Scan for the cell matching the given text and deliver its [X, Y] coordinate at center. 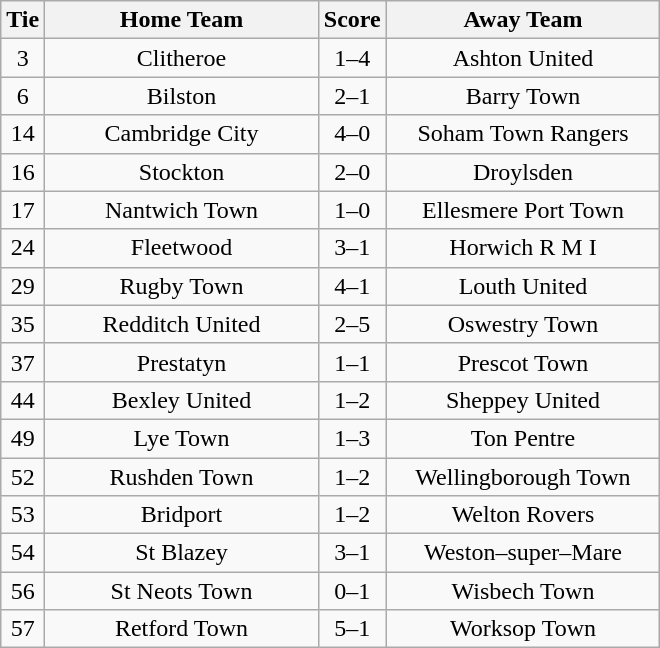
5–1 [352, 629]
Score [352, 20]
6 [23, 96]
29 [23, 286]
St Blazey [182, 553]
Prescot Town [523, 362]
Welton Rovers [523, 515]
54 [23, 553]
4–0 [352, 134]
24 [23, 248]
57 [23, 629]
3 [23, 58]
16 [23, 172]
Droylsden [523, 172]
Wellingborough Town [523, 477]
2–1 [352, 96]
1–4 [352, 58]
17 [23, 210]
Clitheroe [182, 58]
Weston–super–Mare [523, 553]
Nantwich Town [182, 210]
Stockton [182, 172]
Barry Town [523, 96]
Redditch United [182, 324]
Cambridge City [182, 134]
Tie [23, 20]
Soham Town Rangers [523, 134]
44 [23, 400]
Sheppey United [523, 400]
Lye Town [182, 438]
Retford Town [182, 629]
Away Team [523, 20]
Prestatyn [182, 362]
Bilston [182, 96]
Worksop Town [523, 629]
37 [23, 362]
Rushden Town [182, 477]
Horwich R M I [523, 248]
Wisbech Town [523, 591]
52 [23, 477]
St Neots Town [182, 591]
1–1 [352, 362]
53 [23, 515]
Home Team [182, 20]
Bridport [182, 515]
Ellesmere Port Town [523, 210]
35 [23, 324]
Louth United [523, 286]
Ashton United [523, 58]
Ton Pentre [523, 438]
Fleetwood [182, 248]
1–0 [352, 210]
Rugby Town [182, 286]
49 [23, 438]
1–3 [352, 438]
4–1 [352, 286]
2–0 [352, 172]
56 [23, 591]
0–1 [352, 591]
Bexley United [182, 400]
14 [23, 134]
Oswestry Town [523, 324]
2–5 [352, 324]
